Locate the cell with the specified text and output its [X, Y] center coordinate. 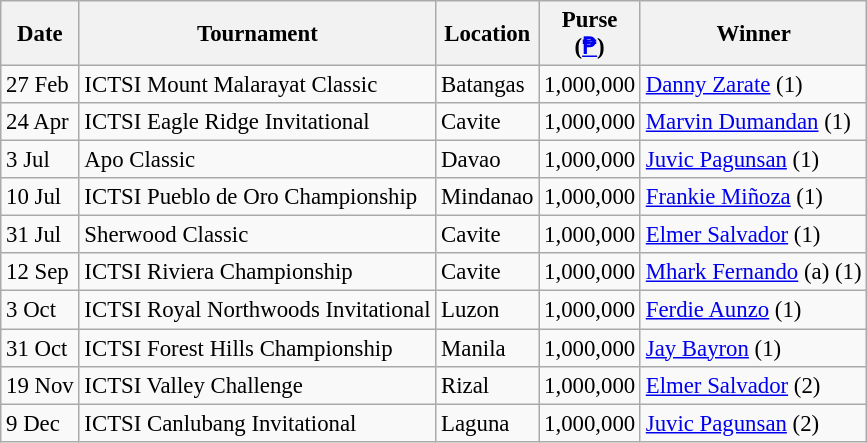
Jay Bayron (1) [753, 348]
Elmer Salvador (2) [753, 385]
ICTSI Eagle Ridge Invitational [258, 122]
Luzon [488, 310]
Frankie Miñoza (1) [753, 197]
ICTSI Pueblo de Oro Championship [258, 197]
Juvic Pagunsan (1) [753, 160]
ICTSI Canlubang Invitational [258, 423]
19 Nov [40, 385]
ICTSI Forest Hills Championship [258, 348]
Danny Zarate (1) [753, 85]
Elmer Salvador (1) [753, 235]
ICTSI Riviera Championship [258, 273]
ICTSI Mount Malarayat Classic [258, 85]
24 Apr [40, 122]
Mindanao [488, 197]
12 Sep [40, 273]
Laguna [488, 423]
3 Oct [40, 310]
Marvin Dumandan (1) [753, 122]
3 Jul [40, 160]
Juvic Pagunsan (2) [753, 423]
Purse(₱) [590, 34]
Tournament [258, 34]
Location [488, 34]
27 Feb [40, 85]
Ferdie Aunzo (1) [753, 310]
10 Jul [40, 197]
Davao [488, 160]
Rizal [488, 385]
Winner [753, 34]
Manila [488, 348]
9 Dec [40, 423]
Sherwood Classic [258, 235]
Apo Classic [258, 160]
31 Oct [40, 348]
Mhark Fernando (a) (1) [753, 273]
ICTSI Valley Challenge [258, 385]
Date [40, 34]
31 Jul [40, 235]
ICTSI Royal Northwoods Invitational [258, 310]
Batangas [488, 85]
